Find where the given text appears and provide that cell's center as (X, Y) coordinate. 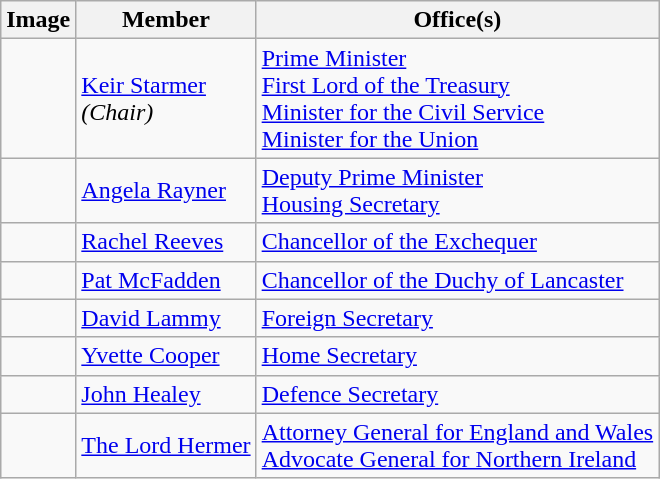
Rachel Reeves (166, 242)
Yvette Cooper (166, 356)
Home Secretary (458, 356)
John Healey (166, 394)
Angela Rayner (166, 190)
Keir Starmer (Chair) (166, 98)
Chancellor of the Duchy of Lancaster (458, 280)
Deputy Prime MinisterHousing Secretary (458, 190)
Chancellor of the Exchequer (458, 242)
Attorney General for England and WalesAdvocate General for Northern Ireland (458, 446)
Foreign Secretary (458, 318)
Member (166, 20)
The Lord Hermer (166, 446)
Prime MinisterFirst Lord of the TreasuryMinister for the Civil ServiceMinister for the Union (458, 98)
Defence Secretary (458, 394)
Image (38, 20)
Pat McFadden (166, 280)
David Lammy (166, 318)
Office(s) (458, 20)
